Extract the [X, Y] coordinate from the center of the cell holding the provided text.  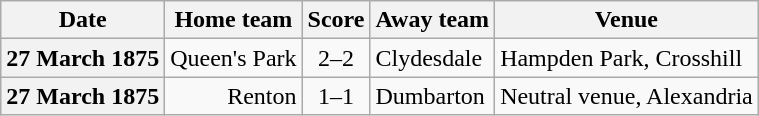
Date [83, 20]
Queen's Park [234, 58]
2–2 [336, 58]
1–1 [336, 96]
Hampden Park, Crosshill [627, 58]
Renton [234, 96]
Clydesdale [432, 58]
Score [336, 20]
Home team [234, 20]
Venue [627, 20]
Neutral venue, Alexandria [627, 96]
Dumbarton [432, 96]
Away team [432, 20]
